Extract the [x, y] coordinate from the center of the cell holding the provided text.  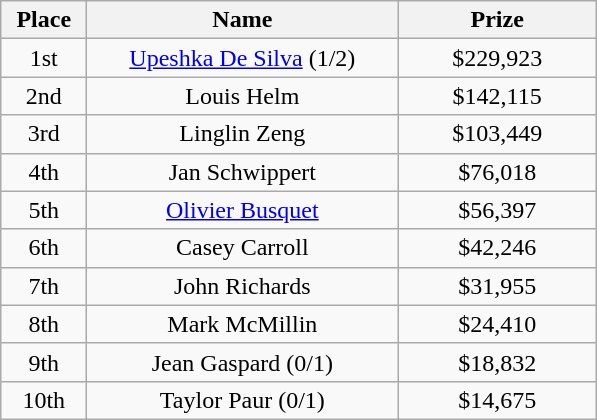
$103,449 [498, 134]
$229,923 [498, 58]
8th [44, 324]
Upeshka De Silva (1/2) [242, 58]
7th [44, 286]
Taylor Paur (0/1) [242, 400]
Olivier Busquet [242, 210]
Jan Schwippert [242, 172]
1st [44, 58]
4th [44, 172]
5th [44, 210]
Casey Carroll [242, 248]
3rd [44, 134]
Jean Gaspard (0/1) [242, 362]
$14,675 [498, 400]
Name [242, 20]
Place [44, 20]
Linglin Zeng [242, 134]
$24,410 [498, 324]
9th [44, 362]
Mark McMillin [242, 324]
6th [44, 248]
$42,246 [498, 248]
John Richards [242, 286]
$142,115 [498, 96]
Prize [498, 20]
$18,832 [498, 362]
2nd [44, 96]
$76,018 [498, 172]
$31,955 [498, 286]
10th [44, 400]
Louis Helm [242, 96]
$56,397 [498, 210]
